From the cell containing the given text, extract its center point as (x, y) coordinate. 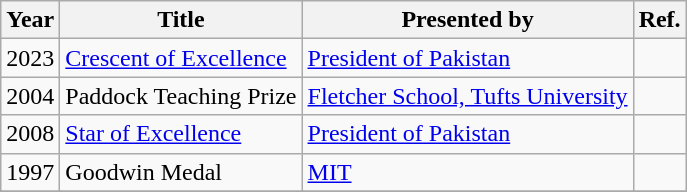
Year (30, 20)
Crescent of Excellence (181, 58)
1997 (30, 172)
Goodwin Medal (181, 172)
Fletcher School, Tufts University (468, 96)
Presented by (468, 20)
Title (181, 20)
2004 (30, 96)
2023 (30, 58)
Star of Excellence (181, 134)
2008 (30, 134)
Paddock Teaching Prize (181, 96)
MIT (468, 172)
Ref. (660, 20)
